For the text-containing cell, return its midpoint in (X, Y) coordinate format. 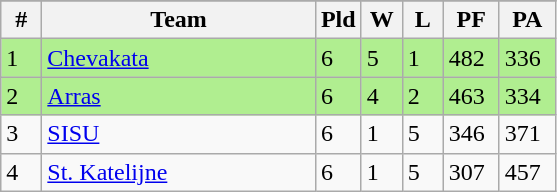
Arras (179, 96)
346 (471, 134)
3 (22, 134)
463 (471, 96)
# (22, 20)
PF (471, 20)
PA (527, 20)
336 (527, 58)
457 (527, 172)
SISU (179, 134)
334 (527, 96)
307 (471, 172)
L (422, 20)
482 (471, 58)
Team (179, 20)
Chevakata (179, 58)
371 (527, 134)
Pld (338, 20)
St. Katelijne (179, 172)
W (382, 20)
